From the cell containing the given text, extract its center point as [X, Y] coordinate. 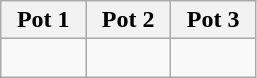
Pot 2 [128, 20]
Pot 1 [44, 20]
Pot 3 [214, 20]
